For the text-containing cell, return its midpoint in (X, Y) coordinate format. 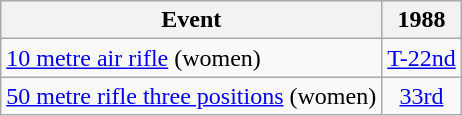
Event (192, 20)
50 metre rifle three positions (women) (192, 96)
1988 (422, 20)
33rd (422, 96)
10 metre air rifle (women) (192, 58)
T-22nd (422, 58)
